Return the (x, y) coordinate for the center point of the cell that contains the specified text.  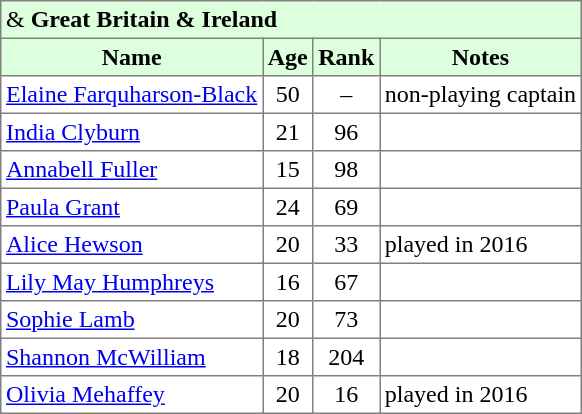
73 (346, 320)
non-playing captain (481, 95)
India Clyburn (132, 132)
33 (346, 245)
Name (132, 57)
Age (287, 57)
Olivia Mehaffey (132, 395)
Lily May Humphreys (132, 282)
– (346, 95)
204 (346, 357)
96 (346, 132)
& Great Britain & Ireland (292, 20)
Shannon McWilliam (132, 357)
69 (346, 207)
Elaine Farquharson-Black (132, 95)
Notes (481, 57)
Paula Grant (132, 207)
24 (287, 207)
67 (346, 282)
18 (287, 357)
Annabell Fuller (132, 170)
50 (287, 95)
98 (346, 170)
Rank (346, 57)
Sophie Lamb (132, 320)
Alice Hewson (132, 245)
21 (287, 132)
15 (287, 170)
